Provide the (x, y) coordinate of the cell's center where the given text is located.  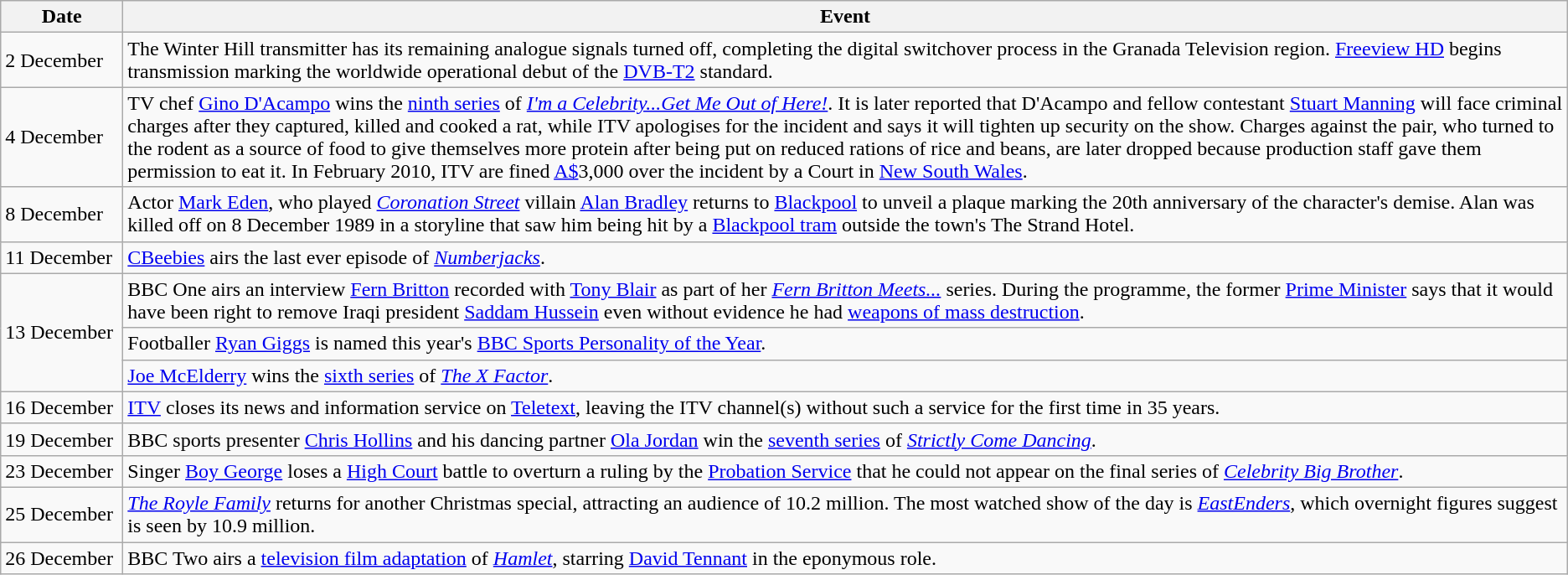
BBC sports presenter Chris Hollins and his dancing partner Ola Jordan win the seventh series of Strictly Come Dancing. (845, 439)
Footballer Ryan Giggs is named this year's BBC Sports Personality of the Year. (845, 344)
Event (845, 17)
16 December (62, 407)
13 December (62, 332)
ITV closes its news and information service on Teletext, leaving the ITV channel(s) without such a service for the first time in 35 years. (845, 407)
23 December (62, 471)
8 December (62, 215)
BBC Two airs a television film adaptation of Hamlet, starring David Tennant in the eponymous role. (845, 557)
11 December (62, 257)
4 December (62, 137)
19 December (62, 439)
25 December (62, 515)
2 December (62, 60)
26 December (62, 557)
CBeebies airs the last ever episode of Numberjacks. (845, 257)
Joe McElderry wins the sixth series of The X Factor. (845, 376)
Date (62, 17)
